Locate the cell with the specified text and output its (X, Y) center coordinate. 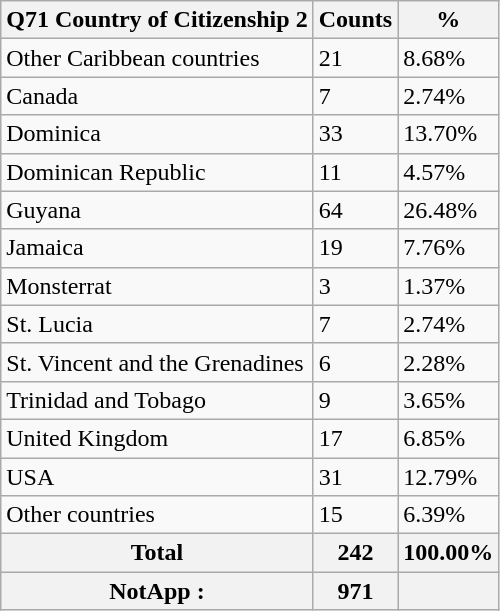
Monsterrat (157, 286)
Counts (355, 20)
Other countries (157, 515)
17 (355, 438)
100.00% (448, 553)
64 (355, 210)
Dominica (157, 134)
971 (355, 591)
19 (355, 248)
8.68% (448, 58)
NotApp : (157, 591)
Canada (157, 96)
26.48% (448, 210)
Other Caribbean countries (157, 58)
13.70% (448, 134)
United Kingdom (157, 438)
Trinidad and Tobago (157, 400)
3 (355, 286)
6 (355, 362)
21 (355, 58)
USA (157, 477)
St. Lucia (157, 324)
6.39% (448, 515)
Dominican Republic (157, 172)
Q71 Country of Citizenship 2 (157, 20)
4.57% (448, 172)
11 (355, 172)
2.28% (448, 362)
33 (355, 134)
% (448, 20)
9 (355, 400)
3.65% (448, 400)
St. Vincent and the Grenadines (157, 362)
1.37% (448, 286)
15 (355, 515)
242 (355, 553)
Guyana (157, 210)
Total (157, 553)
Jamaica (157, 248)
7.76% (448, 248)
12.79% (448, 477)
31 (355, 477)
6.85% (448, 438)
